Return (X, Y) of the center of cell containing provided text 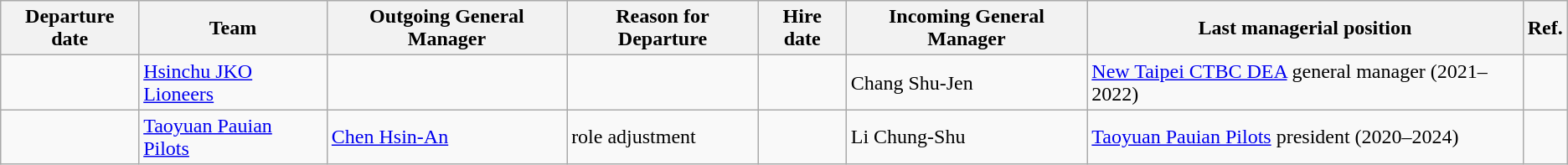
Taoyuan Pauian Pilots (233, 137)
Chang Shu-Jen (967, 82)
Hsinchu JKO Lioneers (233, 82)
Last managerial position (1305, 28)
Reason for Departure (663, 28)
Outgoing General Manager (446, 28)
Team (233, 28)
New Taipei CTBC DEA general manager (2021–2022) (1305, 82)
Hire date (802, 28)
Departure date (70, 28)
Taoyuan Pauian Pilots president (2020–2024) (1305, 137)
role adjustment (663, 137)
Ref. (1545, 28)
Li Chung-Shu (967, 137)
Chen Hsin-An (446, 137)
Incoming General Manager (967, 28)
